Find where the given text appears and provide that cell's center as (X, Y) coordinate. 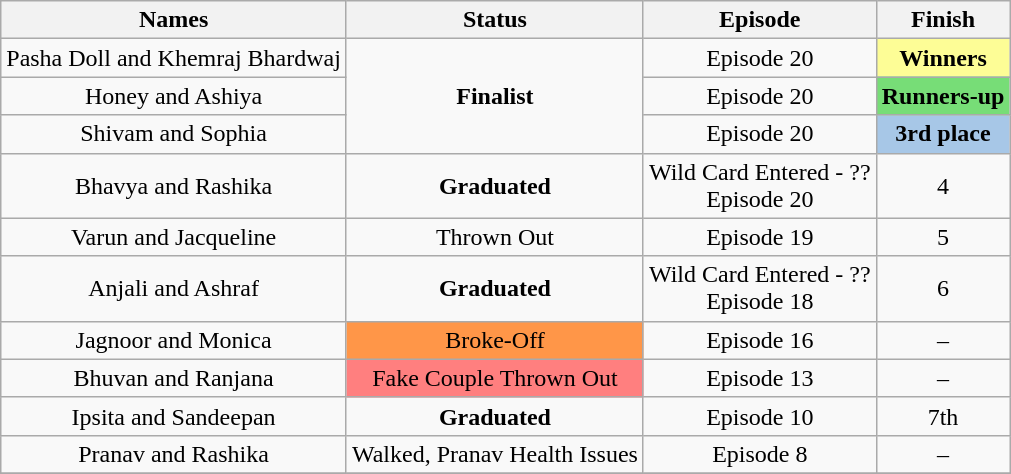
Finalist (494, 96)
Fake Couple Thrown Out (494, 378)
Episode 13 (760, 378)
3rd place (943, 134)
Episode 19 (760, 237)
Runners-up (943, 96)
4 (943, 186)
Bhuvan and Ranjana (174, 378)
Episode (760, 20)
Winners (943, 58)
Bhavya and Rashika (174, 186)
Anjali and Ashraf (174, 288)
Walked, Pranav Health Issues (494, 454)
Broke-Off (494, 340)
Jagnoor and Monica (174, 340)
Wild Card Entered - ??Episode 18 (760, 288)
Episode 10 (760, 416)
6 (943, 288)
Ipsita and Sandeepan (174, 416)
5 (943, 237)
7th (943, 416)
Names (174, 20)
Pasha Doll and Khemraj Bhardwaj (174, 58)
Thrown Out (494, 237)
Status (494, 20)
Honey and Ashiya (174, 96)
Episode 16 (760, 340)
Pranav and Rashika (174, 454)
Shivam and Sophia (174, 134)
Wild Card Entered - ??Episode 20 (760, 186)
Finish (943, 20)
Varun and Jacqueline (174, 237)
Episode 8 (760, 454)
